Capture the cell that displays the provided text and extract its (x, y) central coordinate. 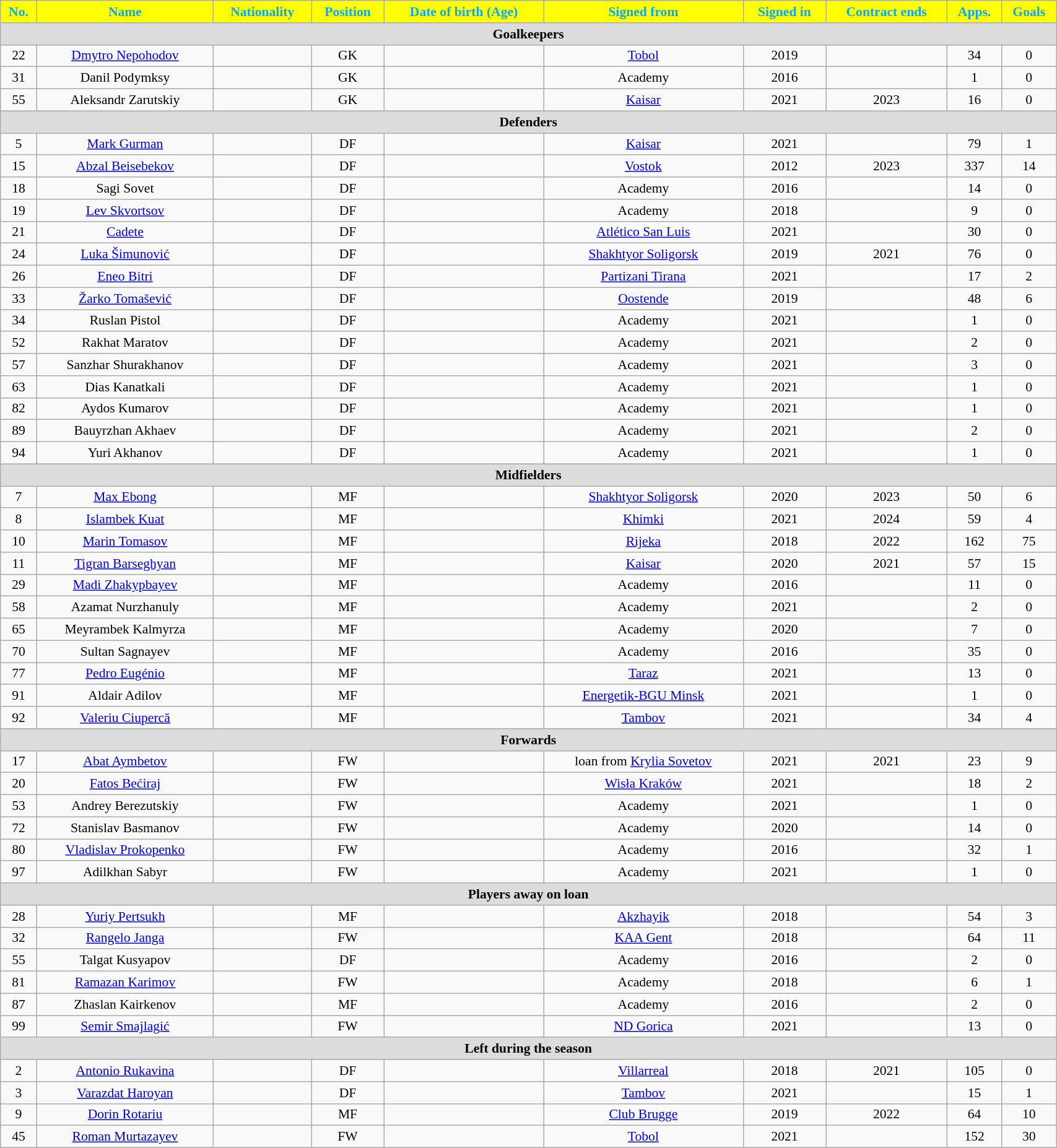
87 (19, 1004)
20 (19, 784)
Midfielders (529, 475)
Villarreal (643, 1071)
Cadete (125, 232)
337 (975, 167)
80 (19, 850)
Vostok (643, 167)
76 (975, 254)
Abat Aymbetov (125, 762)
Signed from (643, 12)
Talgat Kusyapov (125, 960)
45 (19, 1137)
Rangelo Janga (125, 938)
Partizani Tirana (643, 277)
59 (975, 520)
82 (19, 409)
KAA Gent (643, 938)
Abzal Beisebekov (125, 167)
Valeriu Ciupercă (125, 718)
2024 (887, 520)
31 (19, 78)
50 (975, 497)
Signed in (785, 12)
Max Ebong (125, 497)
Name (125, 12)
Sagi Sovet (125, 188)
Aydos Kumarov (125, 409)
91 (19, 696)
33 (19, 298)
Mark Gurman (125, 144)
89 (19, 431)
35 (975, 651)
Islambek Kuat (125, 520)
Tigran Barseghyan (125, 563)
Taraz (643, 674)
Lev Skvortsov (125, 211)
65 (19, 630)
Apps. (975, 12)
94 (19, 453)
53 (19, 806)
Yuriy Pertsukh (125, 916)
Rijeka (643, 541)
72 (19, 828)
162 (975, 541)
Bauyrzhan Akhaev (125, 431)
Nationality (263, 12)
97 (19, 872)
24 (19, 254)
19 (19, 211)
22 (19, 56)
Azamat Nurzhanuly (125, 607)
ND Gorica (643, 1027)
Ramazan Karimov (125, 983)
Danil Podymksy (125, 78)
Contract ends (887, 12)
81 (19, 983)
Zhaslan Kairkenov (125, 1004)
63 (19, 387)
Akzhayik (643, 916)
Eneo Bitri (125, 277)
Sultan Sagnayev (125, 651)
Club Brugge (643, 1115)
Dmytro Nepohodov (125, 56)
105 (975, 1071)
Adilkhan Sabyr (125, 872)
Goalkeepers (529, 34)
Marin Tomasov (125, 541)
Varazdat Haroyan (125, 1093)
Rakhat Maratov (125, 343)
26 (19, 277)
152 (975, 1137)
Aleksandr Zarutskiy (125, 100)
Ruslan Pistol (125, 321)
Antonio Rukavina (125, 1071)
99 (19, 1027)
loan from Krylia Sovetov (643, 762)
Wisła Kraków (643, 784)
Aldair Adilov (125, 696)
70 (19, 651)
16 (975, 100)
48 (975, 298)
Oostende (643, 298)
79 (975, 144)
Meyrambek Kalmyrza (125, 630)
75 (1029, 541)
Goals (1029, 12)
92 (19, 718)
28 (19, 916)
Žarko Tomašević (125, 298)
Pedro Eugénio (125, 674)
Energetik-BGU Minsk (643, 696)
Left during the season (529, 1049)
Dorin Rotariu (125, 1115)
Vladislav Prokopenko (125, 850)
Date of birth (Age) (463, 12)
Forwards (529, 740)
No. (19, 12)
52 (19, 343)
77 (19, 674)
Yuri Akhanov (125, 453)
Khimki (643, 520)
Position (348, 12)
58 (19, 607)
Madi Zhakypbayev (125, 585)
Andrey Berezutskiy (125, 806)
23 (975, 762)
29 (19, 585)
Sanzhar Shurakhanov (125, 365)
Dias Kanatkali (125, 387)
54 (975, 916)
Stanislav Basmanov (125, 828)
2012 (785, 167)
Luka Šimunović (125, 254)
Defenders (529, 122)
Semir Smajlagić (125, 1027)
Atlético San Luis (643, 232)
5 (19, 144)
Fatos Bećiraj (125, 784)
21 (19, 232)
Roman Murtazayev (125, 1137)
Players away on loan (529, 894)
8 (19, 520)
